Output the [x, y] coordinate of the center of the cell containing the given text.  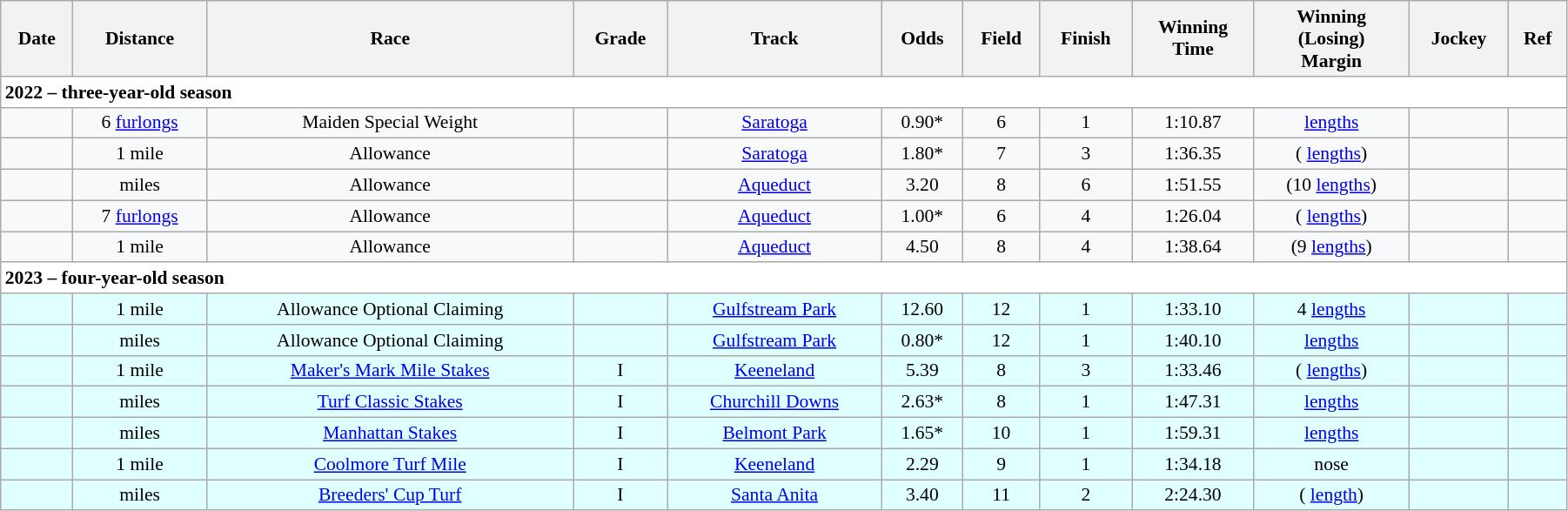
0.80* [922, 340]
2 [1086, 495]
1:40.10 [1194, 340]
Santa Anita [774, 495]
2:24.30 [1194, 495]
Maiden Special Weight [390, 123]
6 furlongs [139, 123]
2022 – three-year-old season [784, 92]
Finish [1086, 38]
1:59.31 [1194, 434]
Manhattan Stakes [390, 434]
Jockey [1458, 38]
9 [1001, 464]
Maker's Mark Mile Stakes [390, 371]
7 [1001, 154]
1:36.35 [1194, 154]
1:26.04 [1194, 216]
2.63* [922, 402]
0.90* [922, 123]
1:34.18 [1194, 464]
1.80* [922, 154]
1:38.64 [1194, 247]
1.65* [922, 434]
Coolmore Turf Mile [390, 464]
Winning(Losing)Margin [1331, 38]
Date [37, 38]
Track [774, 38]
Odds [922, 38]
3.40 [922, 495]
2.29 [922, 464]
Belmont Park [774, 434]
7 furlongs [139, 216]
1.00* [922, 216]
(9 lengths) [1331, 247]
1:10.87 [1194, 123]
1:51.55 [1194, 185]
Turf Classic Stakes [390, 402]
4 lengths [1331, 309]
WinningTime [1194, 38]
Breeders' Cup Turf [390, 495]
3.20 [922, 185]
1:33.46 [1194, 371]
( length) [1331, 495]
Distance [139, 38]
1:33.10 [1194, 309]
(10 lengths) [1331, 185]
Field [1001, 38]
Race [390, 38]
2023 – four-year-old season [784, 279]
11 [1001, 495]
4.50 [922, 247]
5.39 [922, 371]
10 [1001, 434]
12.60 [922, 309]
Ref [1538, 38]
1:47.31 [1194, 402]
Grade [620, 38]
Churchill Downs [774, 402]
nose [1331, 464]
